Detect which cell encompasses the target text, then output its [X, Y] center coordinate. 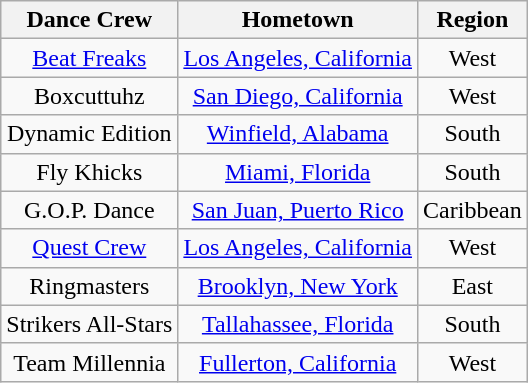
Miami, Florida [298, 172]
Boxcuttuhz [90, 96]
Region [473, 20]
East [473, 286]
Winfield, Alabama [298, 134]
San Diego, California [298, 96]
Quest Crew [90, 248]
G.O.P. Dance [90, 210]
Strikers All-Stars [90, 324]
San Juan, Puerto Rico [298, 210]
Tallahassee, Florida [298, 324]
Fullerton, California [298, 362]
Fly Khicks [90, 172]
Hometown [298, 20]
Caribbean [473, 210]
Brooklyn, New York [298, 286]
Dynamic Edition [90, 134]
Beat Freaks [90, 58]
Team Millennia [90, 362]
Ringmasters [90, 286]
Dance Crew [90, 20]
